Detect which cell encompasses the target text, then output its [x, y] center coordinate. 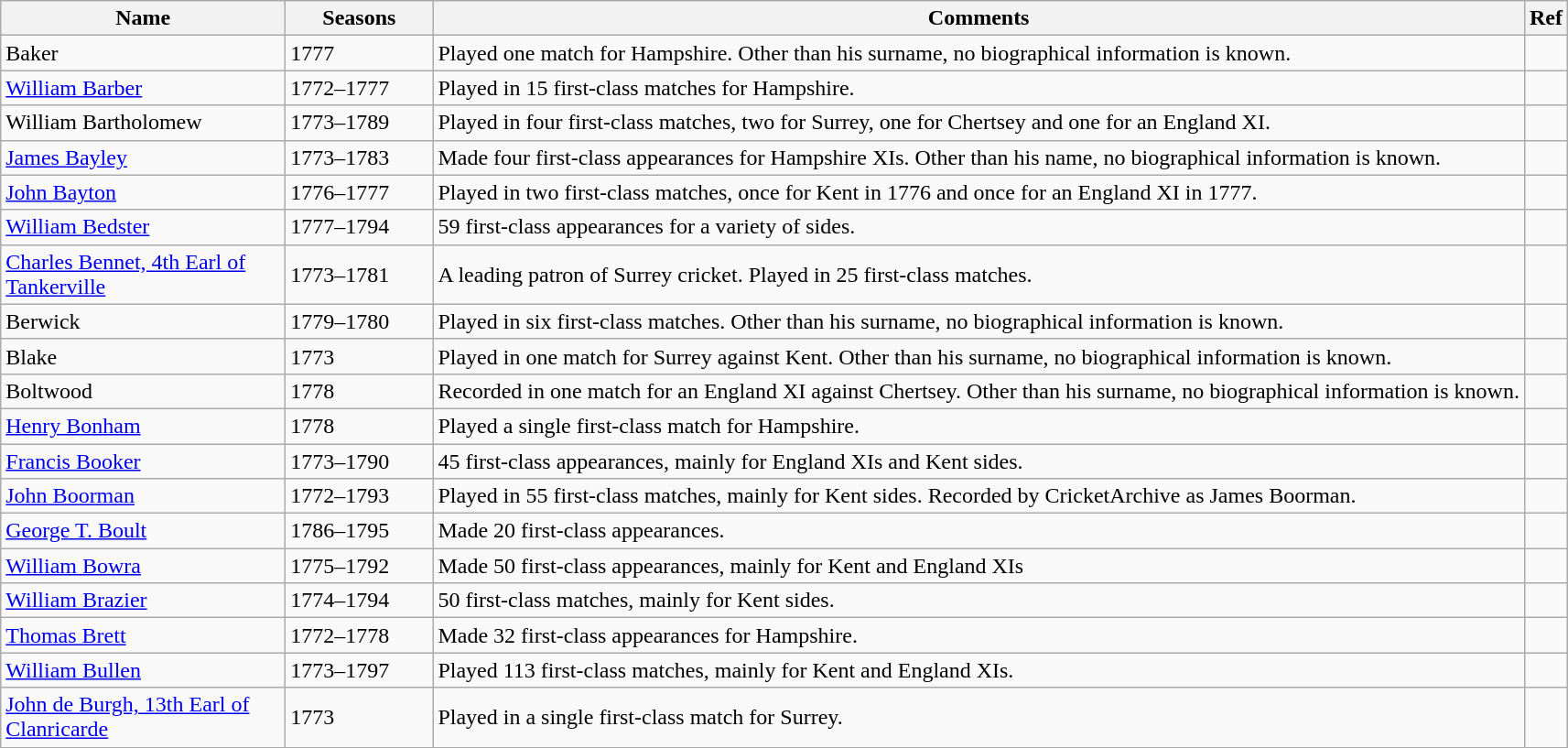
1773–1797 [359, 670]
1777–1794 [359, 227]
James Bayley [143, 157]
Played one match for Hampshire. Other than his surname, no biographical information is known. [979, 53]
Henry Bonham [143, 426]
John Boorman [143, 496]
A leading patron of Surrey cricket. Played in 25 first-class matches. [979, 275]
45 first-class appearances, mainly for England XIs and Kent sides. [979, 461]
1775–1792 [359, 566]
1777 [359, 53]
50 first-class matches, mainly for Kent sides. [979, 601]
George T. Boult [143, 531]
1773–1781 [359, 275]
Seasons [359, 18]
Played in two first-class matches, once for Kent in 1776 and once for an England XI in 1777. [979, 192]
William Bullen [143, 670]
Made 32 first-class appearances for Hampshire. [979, 635]
Recorded in one match for an England XI against Chertsey. Other than his surname, no biographical information is known. [979, 391]
Francis Booker [143, 461]
Ref [1545, 18]
Baker [143, 53]
1773–1783 [359, 157]
Played 113 first-class matches, mainly for Kent and England XIs. [979, 670]
Played in four first-class matches, two for Surrey, one for Chertsey and one for an England XI. [979, 123]
Name [143, 18]
Berwick [143, 321]
Made four first-class appearances for Hampshire XIs. Other than his name, no biographical information is known. [979, 157]
Boltwood [143, 391]
William Bowra [143, 566]
1774–1794 [359, 601]
1779–1780 [359, 321]
Played in 55 first-class matches, mainly for Kent sides. Recorded by CricketArchive as James Boorman. [979, 496]
Played in one match for Surrey against Kent. Other than his surname, no biographical information is known. [979, 356]
William Bedster [143, 227]
William Barber [143, 88]
William Brazier [143, 601]
Made 20 first-class appearances. [979, 531]
1772–1777 [359, 88]
Comments [979, 18]
Played in six first-class matches. Other than his surname, no biographical information is known. [979, 321]
1786–1795 [359, 531]
Played in a single first-class match for Surrey. [979, 718]
Blake [143, 356]
Thomas Brett [143, 635]
William Bartholomew [143, 123]
Made 50 first-class appearances, mainly for Kent and England XIs [979, 566]
1776–1777 [359, 192]
59 first-class appearances for a variety of sides. [979, 227]
John Bayton [143, 192]
1772–1778 [359, 635]
Played a single first-class match for Hampshire. [979, 426]
Played in 15 first-class matches for Hampshire. [979, 88]
John de Burgh, 13th Earl of Clanricarde [143, 718]
1773–1789 [359, 123]
1773–1790 [359, 461]
1772–1793 [359, 496]
Charles Bennet, 4th Earl of Tankerville [143, 275]
